Extract the [X, Y] coordinate from the center of the cell holding the provided text.  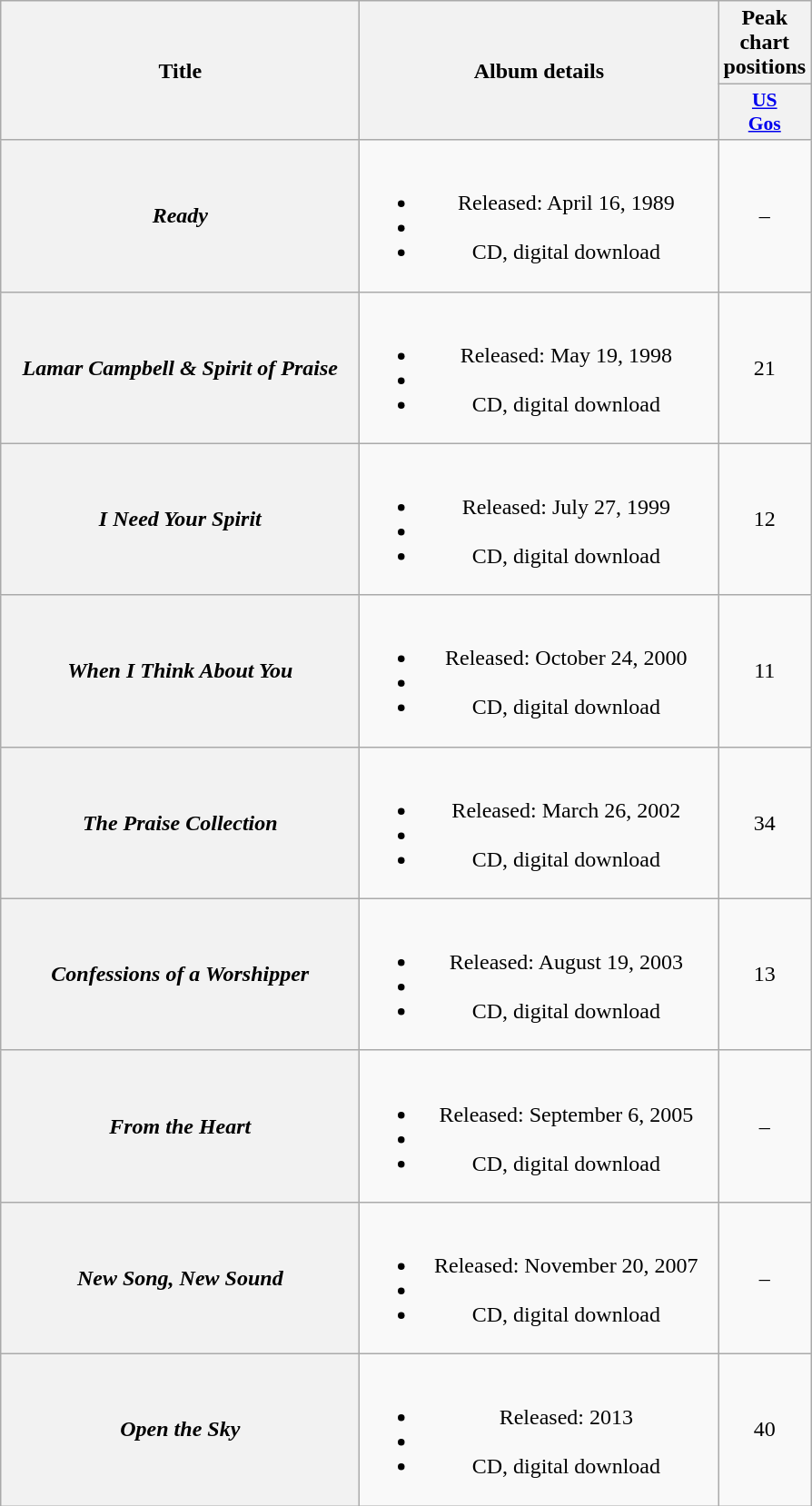
12 [765, 520]
Released: September 6, 2005CD, digital download [540, 1126]
40 [765, 1430]
Open the Sky [180, 1430]
When I Think About You [180, 670]
Confessions of a Worshipper [180, 974]
USGos [765, 113]
Title [180, 71]
Released: November 20, 2007CD, digital download [540, 1277]
Ready [180, 216]
New Song, New Sound [180, 1277]
Released: July 27, 1999CD, digital download [540, 520]
34 [765, 823]
The Praise Collection [180, 823]
21 [765, 367]
Released: 2013CD, digital download [540, 1430]
Released: October 24, 2000CD, digital download [540, 670]
Released: May 19, 1998CD, digital download [540, 367]
Released: April 16, 1989CD, digital download [540, 216]
Released: March 26, 2002CD, digital download [540, 823]
11 [765, 670]
Lamar Campbell & Spirit of Praise [180, 367]
I Need Your Spirit [180, 520]
From the Heart [180, 1126]
Peak chart positions [765, 43]
13 [765, 974]
Album details [540, 71]
Released: August 19, 2003CD, digital download [540, 974]
